Output the (X, Y) coordinate of the center of the cell containing the given text.  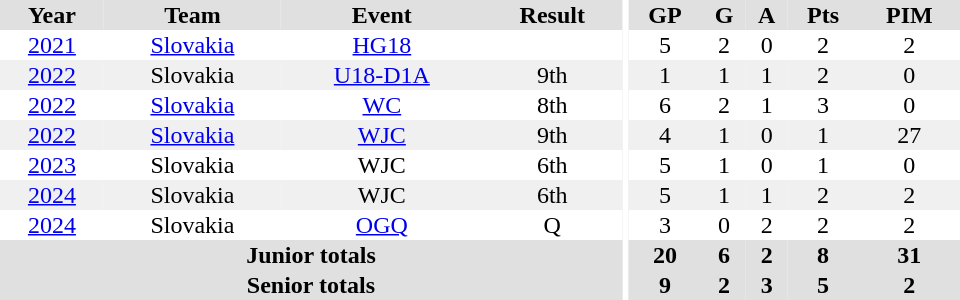
8th (552, 105)
31 (910, 255)
Team (192, 15)
8 (822, 255)
OGQ (382, 225)
Year (52, 15)
U18-D1A (382, 75)
Result (552, 15)
G (724, 15)
GP (665, 15)
2021 (52, 45)
HG18 (382, 45)
Event (382, 15)
Senior totals (311, 285)
Q (552, 225)
27 (910, 135)
2023 (52, 165)
9 (665, 285)
A (766, 15)
PIM (910, 15)
4 (665, 135)
Junior totals (311, 255)
Pts (822, 15)
WC (382, 105)
20 (665, 255)
